Return the [X, Y] coordinate for the center point of the cell that contains the specified text.  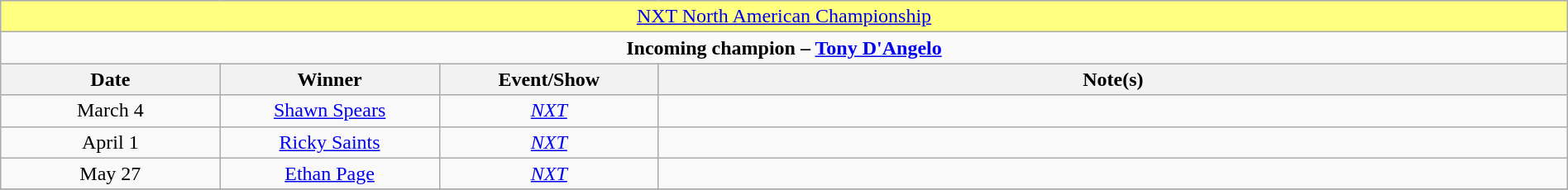
April 1 [111, 142]
Incoming champion – Tony D'Angelo [784, 48]
May 27 [111, 173]
NXT North American Championship [784, 17]
Ethan Page [329, 173]
Event/Show [549, 79]
Note(s) [1113, 79]
Date [111, 79]
Winner [329, 79]
March 4 [111, 111]
Shawn Spears [329, 111]
Ricky Saints [329, 142]
